Locate the cell with the specified text and output its [X, Y] center coordinate. 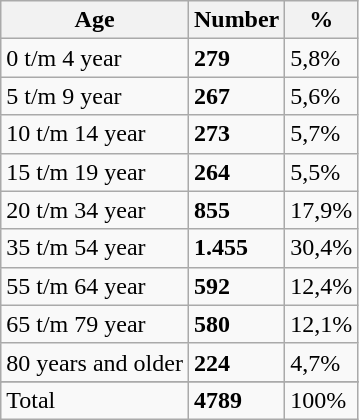
Number [236, 20]
Age [95, 20]
100% [322, 400]
65 t/m 79 year [95, 324]
5,7% [322, 134]
5,5% [322, 172]
Total [95, 400]
0 t/m 4 year [95, 58]
267 [236, 96]
1.455 [236, 248]
15 t/m 19 year [95, 172]
264 [236, 172]
12,4% [322, 286]
17,9% [322, 210]
4,7% [322, 362]
224 [236, 362]
30,4% [322, 248]
592 [236, 286]
5,6% [322, 96]
5,8% [322, 58]
279 [236, 58]
35 t/m 54 year [95, 248]
4789 [236, 400]
55 t/m 64 year [95, 286]
273 [236, 134]
20 t/m 34 year [95, 210]
580 [236, 324]
% [322, 20]
12,1% [322, 324]
5 t/m 9 year [95, 96]
10 t/m 14 year [95, 134]
80 years and older [95, 362]
855 [236, 210]
